Determine the (x, y) coordinate at the center of the cell enclosing the given text.  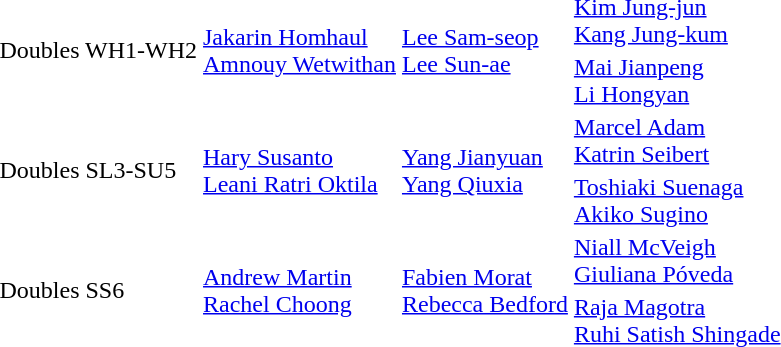
Yang Jianyuan Yang Qiuxia (484, 170)
Hary Susanto Leani Ratri Oktila (300, 170)
